Return the [X, Y] coordinate for the center point of the cell that contains the specified text.  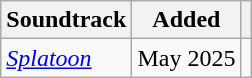
Soundtrack [66, 20]
May 2025 [186, 58]
Added [186, 20]
Splatoon [66, 58]
